Capture the cell that displays the provided text and extract its [X, Y] central coordinate. 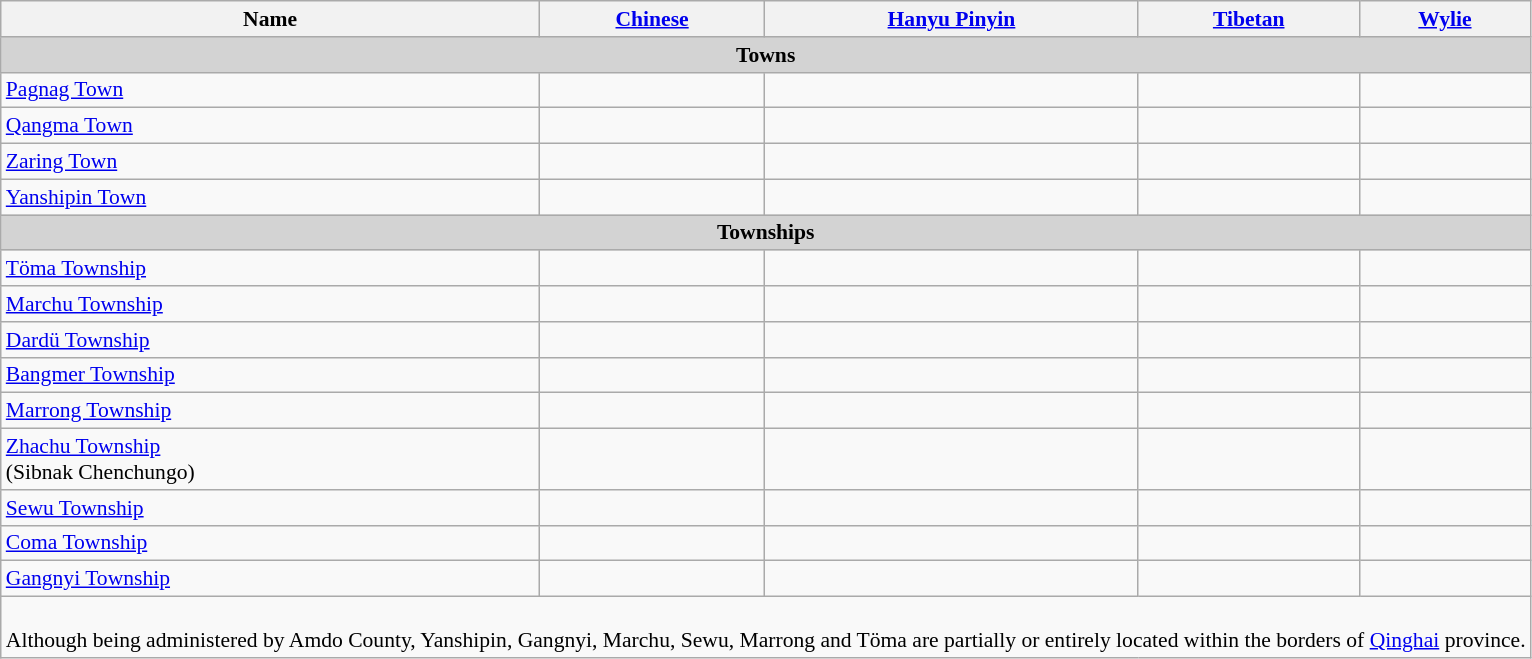
Zaring Town [270, 162]
Towns [766, 55]
Qangma Town [270, 126]
Yanshipin Town [270, 197]
Sewu Township [270, 508]
Coma Township [270, 543]
Zhachu Township(Sibnak Chenchungo) [270, 460]
Tibetan [1248, 19]
Chinese [652, 19]
Wylie [1444, 19]
Töma Township [270, 269]
Marrong Township [270, 411]
Dardü Township [270, 340]
Townships [766, 233]
Marchu Township [270, 304]
Pagnag Town [270, 90]
Bangmer Township [270, 375]
Hanyu Pinyin [952, 19]
Gangnyi Township [270, 579]
Name [270, 19]
